From the cell containing the given text, extract its center point as (X, Y) coordinate. 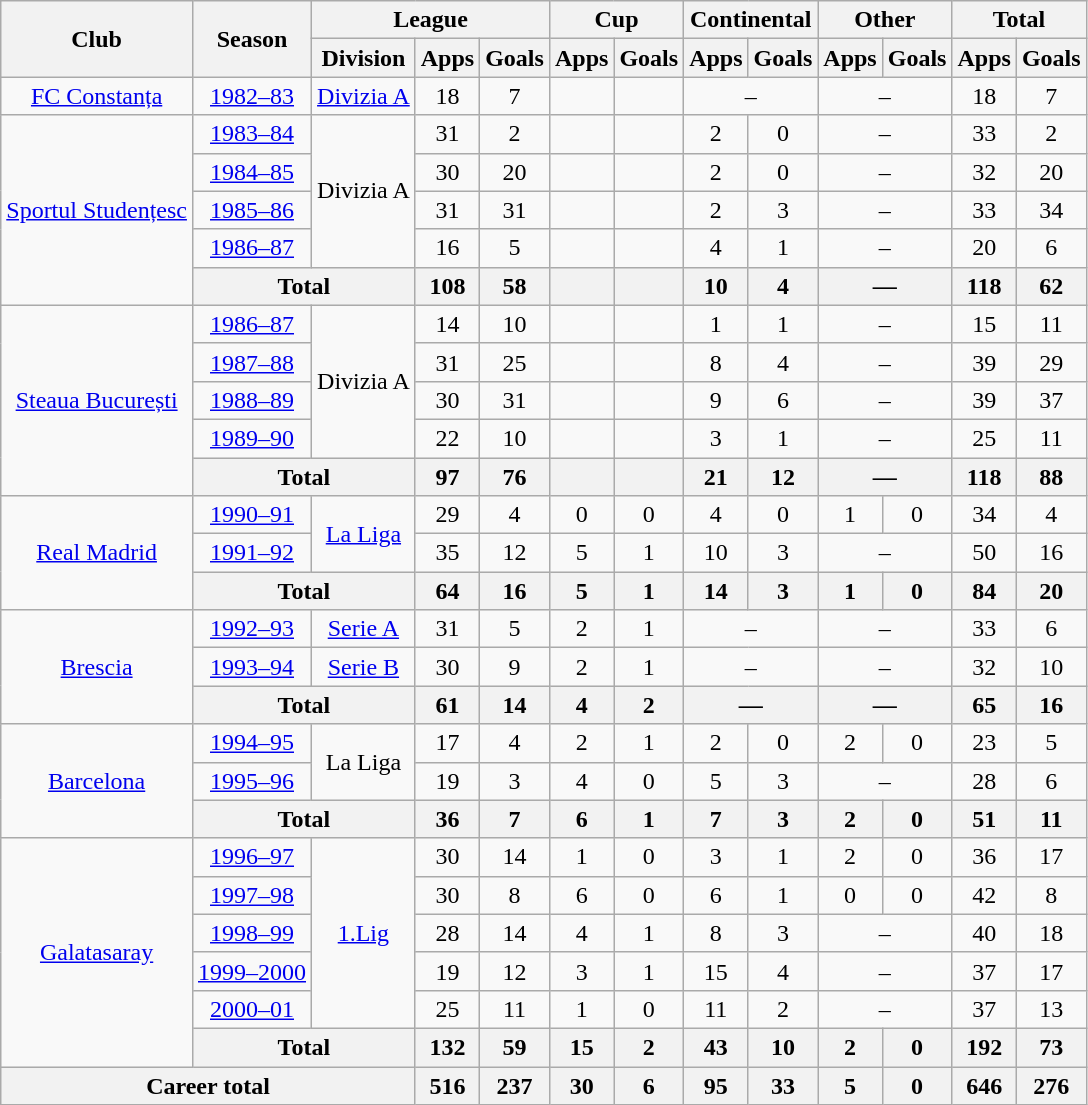
73 (1051, 1047)
40 (984, 933)
22 (447, 438)
Real Madrid (97, 553)
Season (252, 39)
97 (447, 477)
1997–98 (252, 895)
1998–99 (252, 933)
Sportul Studențesc (97, 210)
1992–93 (252, 629)
Brescia (97, 667)
61 (447, 705)
21 (716, 477)
132 (447, 1047)
23 (984, 743)
1985–86 (252, 210)
50 (984, 553)
FC Constanța (97, 96)
59 (515, 1047)
108 (447, 286)
Other (885, 20)
76 (515, 477)
84 (984, 591)
Serie B (364, 667)
1990–91 (252, 515)
646 (984, 1085)
1994–95 (252, 743)
95 (716, 1085)
62 (1051, 286)
276 (1051, 1085)
237 (515, 1085)
1983–84 (252, 134)
35 (447, 553)
1989–90 (252, 438)
65 (984, 705)
1.Lig (364, 933)
1996–97 (252, 857)
League (431, 20)
2000–01 (252, 1009)
Continental (751, 20)
516 (447, 1085)
1995–96 (252, 781)
43 (716, 1047)
1988–89 (252, 400)
192 (984, 1047)
Club (97, 39)
1993–94 (252, 667)
1991–92 (252, 553)
42 (984, 895)
1999–2000 (252, 971)
58 (515, 286)
Division (364, 58)
1982–83 (252, 96)
13 (1051, 1009)
Serie A (364, 629)
64 (447, 591)
1987–88 (252, 362)
51 (984, 819)
Career total (208, 1085)
Barcelona (97, 781)
Galatasaray (97, 952)
Steaua București (97, 400)
Cup (616, 20)
1984–85 (252, 172)
88 (1051, 477)
